Return (x, y) of the center of cell containing provided text 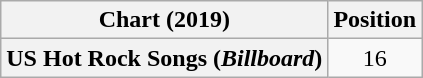
Position (375, 20)
Chart (2019) (164, 20)
US Hot Rock Songs (Billboard) (164, 58)
16 (375, 58)
